For the text-containing cell, return its midpoint in [X, Y] coordinate format. 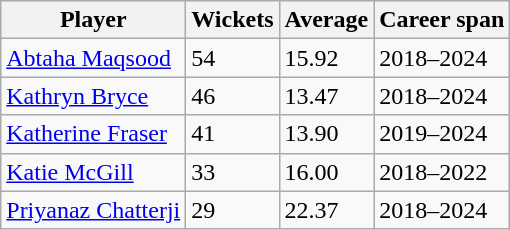
Average [326, 20]
Player [94, 20]
13.90 [326, 134]
Kathryn Bryce [94, 96]
54 [232, 58]
33 [232, 172]
22.37 [326, 210]
46 [232, 96]
Priyanaz Chatterji [94, 210]
Career span [442, 20]
29 [232, 210]
Katie McGill [94, 172]
2018–2022 [442, 172]
2019–2024 [442, 134]
Wickets [232, 20]
13.47 [326, 96]
Katherine Fraser [94, 134]
15.92 [326, 58]
16.00 [326, 172]
Abtaha Maqsood [94, 58]
41 [232, 134]
